Identify which cell holds the provided text, then report its (X, Y) central coordinate. 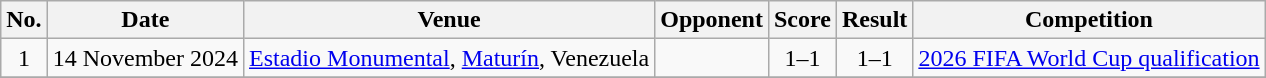
Venue (450, 20)
14 November 2024 (145, 58)
No. (24, 20)
Date (145, 20)
2026 FIFA World Cup qualification (1089, 58)
1 (24, 58)
Competition (1089, 20)
Estadio Monumental, Maturín, Venezuela (450, 58)
Score (802, 20)
Result (874, 20)
Opponent (712, 20)
